Search for the cell housing the specified text and yield its [x, y] center coordinate. 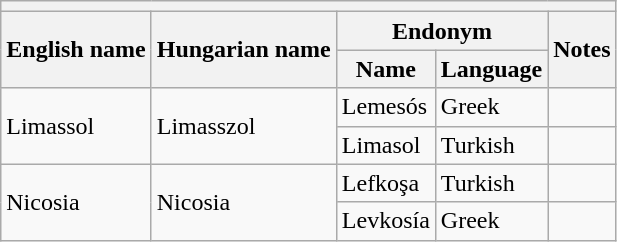
Limasszol [244, 126]
Limassol [76, 126]
English name [76, 50]
Lemesós [386, 107]
Limasol [386, 145]
Endonym [442, 31]
Notes [582, 50]
Name [386, 69]
Lefkoşa [386, 183]
Levkosía [386, 221]
Hungarian name [244, 50]
Language [491, 69]
